For the text-containing cell, return its midpoint in [x, y] coordinate format. 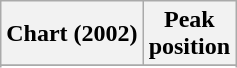
Peakposition [189, 34]
Chart (2002) [72, 34]
